Determine the (x, y) coordinate at the center of the cell enclosing the given text.  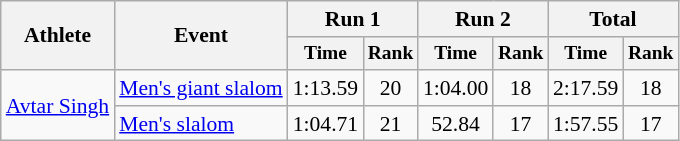
1:04.00 (456, 88)
Run 1 (353, 19)
Event (201, 36)
Run 2 (483, 19)
Avtar Singh (58, 106)
20 (390, 88)
Athlete (58, 36)
2:17.59 (586, 88)
1:13.59 (326, 88)
Total (613, 19)
Men's giant slalom (201, 88)
